Determine the [X, Y] coordinate at the center of the cell enclosing the given text.  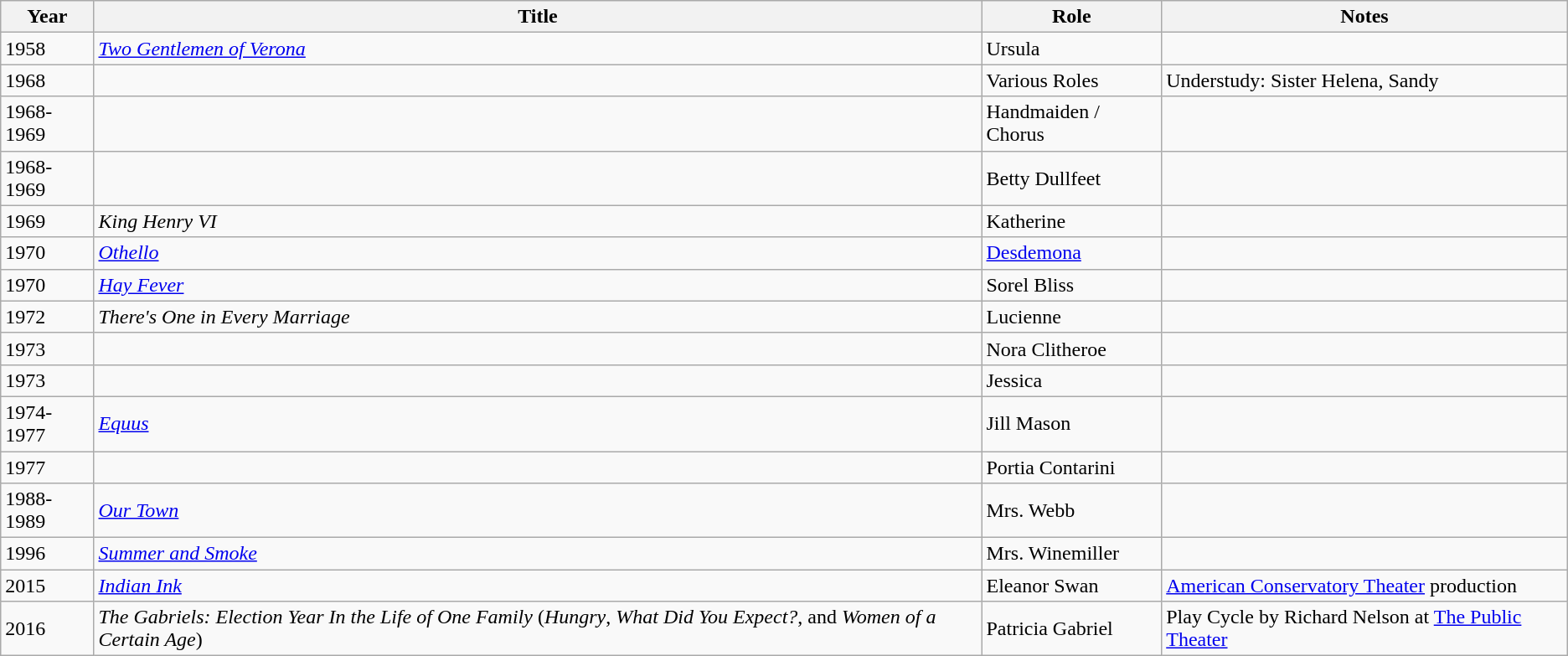
Nora Clitheroe [1072, 349]
Portia Contarini [1072, 467]
2015 [47, 586]
Play Cycle by Richard Nelson at The Public Theater [1365, 628]
1988-1989 [47, 511]
Lucienne [1072, 317]
Understudy: Sister Helena, Sandy [1365, 80]
Desdemona [1072, 253]
1968 [47, 80]
Role [1072, 17]
American Conservatory Theater production [1365, 586]
Patricia Gabriel [1072, 628]
2016 [47, 628]
Katherine [1072, 221]
Hay Fever [538, 285]
Indian Ink [538, 586]
1972 [47, 317]
Title [538, 17]
Mrs. Webb [1072, 511]
Betty Dullfeet [1072, 178]
1977 [47, 467]
Jill Mason [1072, 424]
1958 [47, 49]
1969 [47, 221]
Othello [538, 253]
Handmaiden / Chorus [1072, 124]
Two Gentlemen of Verona [538, 49]
King Henry VI [538, 221]
1996 [47, 554]
Mrs. Winemiller [1072, 554]
There's One in Every Marriage [538, 317]
Summer and Smoke [538, 554]
Year [47, 17]
The Gabriels: Election Year In the Life of One Family (Hungry, What Did You Expect?, and Women of a Certain Age) [538, 628]
Notes [1365, 17]
Jessica [1072, 380]
1974-1977 [47, 424]
Various Roles [1072, 80]
Eleanor Swan [1072, 586]
Equus [538, 424]
Our Town [538, 511]
Ursula [1072, 49]
Sorel Bliss [1072, 285]
